Capture the cell that displays the provided text and extract its [x, y] central coordinate. 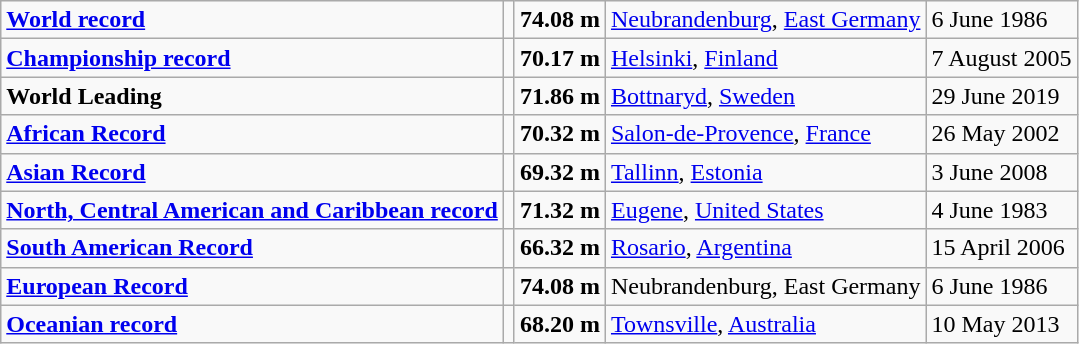
Championship record [252, 58]
Townsville, Australia [766, 324]
3 June 2008 [1002, 172]
68.20 m [560, 324]
71.32 m [560, 210]
European Record [252, 286]
70.17 m [560, 58]
4 June 1983 [1002, 210]
69.32 m [560, 172]
Rosario, Argentina [766, 248]
Salon-de-Provence, France [766, 134]
7 August 2005 [1002, 58]
10 May 2013 [1002, 324]
Tallinn, Estonia [766, 172]
15 April 2006 [1002, 248]
World record [252, 20]
71.86 m [560, 96]
29 June 2019 [1002, 96]
Eugene, United States [766, 210]
Helsinki, Finland [766, 58]
African Record [252, 134]
North, Central American and Caribbean record [252, 210]
26 May 2002 [1002, 134]
Asian Record [252, 172]
70.32 m [560, 134]
Oceanian record [252, 324]
Bottnaryd, Sweden [766, 96]
66.32 m [560, 248]
World Leading [252, 96]
South American Record [252, 248]
